Determine the (x, y) coordinate at the center of the cell enclosing the given text.  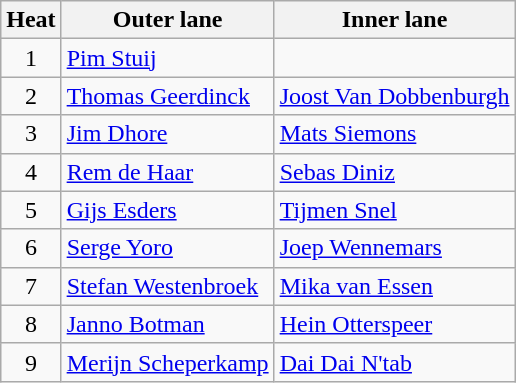
Hein Otterspeer (394, 324)
Mika van Essen (394, 286)
Dai Dai N'tab (394, 362)
Gijs Esders (168, 210)
Thomas Geerdinck (168, 96)
4 (31, 172)
Rem de Haar (168, 172)
Stefan Westenbroek (168, 286)
Outer lane (168, 20)
9 (31, 362)
Janno Botman (168, 324)
Sebas Diniz (394, 172)
6 (31, 248)
5 (31, 210)
Mats Siemons (394, 134)
Joep Wennemars (394, 248)
Tijmen Snel (394, 210)
2 (31, 96)
Jim Dhore (168, 134)
Pim Stuij (168, 58)
1 (31, 58)
Heat (31, 20)
Inner lane (394, 20)
Joost Van Dobbenburgh (394, 96)
7 (31, 286)
3 (31, 134)
Serge Yoro (168, 248)
8 (31, 324)
Merijn Scheperkamp (168, 362)
